Detect which cell encompasses the target text, then output its [X, Y] center coordinate. 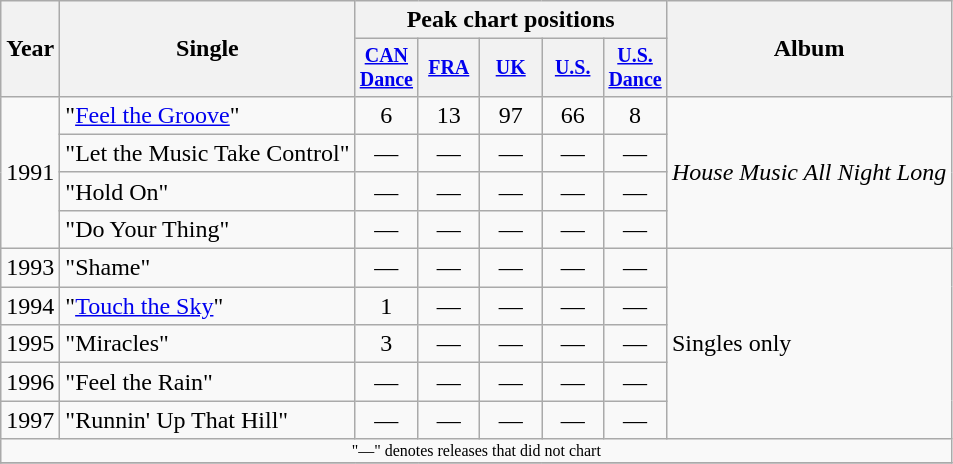
1995 [30, 344]
UK [511, 68]
66 [573, 115]
Singles only [808, 344]
1994 [30, 306]
13 [449, 115]
CANDance [386, 68]
"Miracles" [208, 344]
Single [208, 49]
Album [808, 49]
"Feel the Rain" [208, 382]
"Feel the Groove" [208, 115]
1997 [30, 420]
1 [386, 306]
"Let the Music Take Control" [208, 153]
"Do Your Thing" [208, 229]
1996 [30, 382]
1993 [30, 268]
Peak chart positions [510, 20]
1991 [30, 172]
"Shame" [208, 268]
3 [386, 344]
U.S. [573, 68]
"Runnin' Up That Hill" [208, 420]
97 [511, 115]
"Touch the Sky" [208, 306]
House Music All Night Long [808, 172]
"—" denotes releases that did not chart [476, 451]
U.S.Dance [636, 68]
Year [30, 49]
8 [636, 115]
6 [386, 115]
FRA [449, 68]
"Hold On" [208, 191]
